Detect which cell encompasses the target text, then output its [x, y] center coordinate. 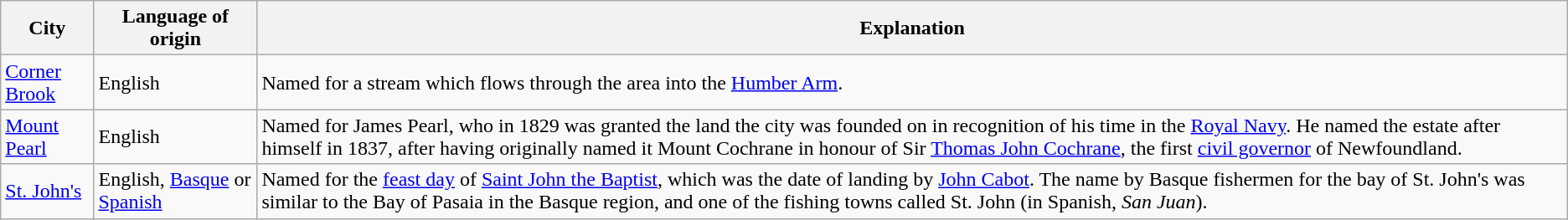
Corner Brook [47, 82]
St. John's [47, 191]
English, Basque or Spanish [176, 191]
Mount Pearl [47, 137]
City [47, 28]
Explanation [912, 28]
Language of origin [176, 28]
Named for a stream which flows through the area into the Humber Arm. [912, 82]
